For the text-containing cell, return its midpoint in [x, y] coordinate format. 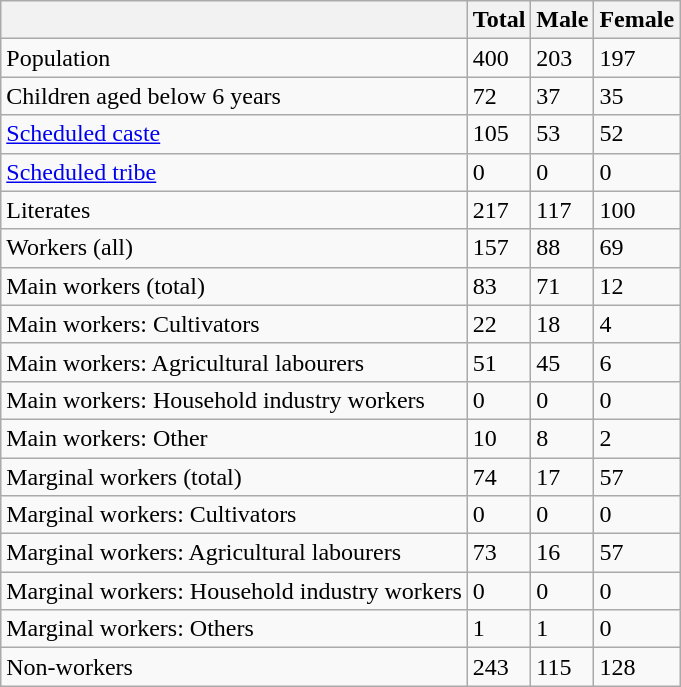
Literates [234, 210]
4 [637, 324]
53 [562, 134]
Female [637, 20]
Total [499, 20]
Male [562, 20]
105 [499, 134]
Children aged below 6 years [234, 96]
12 [637, 286]
Marginal workers: Cultivators [234, 515]
Main workers: Agricultural labourers [234, 362]
Marginal workers: Agricultural labourers [234, 553]
Marginal workers: Household industry workers [234, 591]
400 [499, 58]
Non-workers [234, 667]
Marginal workers: Others [234, 629]
Scheduled caste [234, 134]
37 [562, 96]
8 [562, 438]
18 [562, 324]
74 [499, 477]
52 [637, 134]
Main workers: Cultivators [234, 324]
6 [637, 362]
51 [499, 362]
203 [562, 58]
243 [499, 667]
100 [637, 210]
197 [637, 58]
83 [499, 286]
Workers (all) [234, 248]
Main workers (total) [234, 286]
10 [499, 438]
Main workers: Other [234, 438]
69 [637, 248]
117 [562, 210]
Scheduled tribe [234, 172]
72 [499, 96]
128 [637, 667]
Marginal workers (total) [234, 477]
Main workers: Household industry workers [234, 400]
115 [562, 667]
22 [499, 324]
2 [637, 438]
88 [562, 248]
16 [562, 553]
157 [499, 248]
17 [562, 477]
217 [499, 210]
71 [562, 286]
45 [562, 362]
35 [637, 96]
73 [499, 553]
Population [234, 58]
